Provide the [X, Y] coordinate of the cell's center where the given text is located.  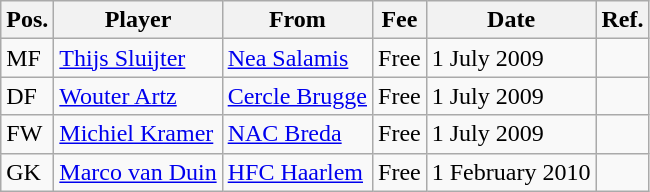
Marco van Duin [138, 172]
Date [511, 20]
Fee [400, 20]
GK [28, 172]
From [297, 20]
Cercle Brugge [297, 96]
DF [28, 96]
HFC Haarlem [297, 172]
Wouter Artz [138, 96]
Pos. [28, 20]
Nea Salamis [297, 58]
Player [138, 20]
Michiel Kramer [138, 134]
NAC Breda [297, 134]
1 February 2010 [511, 172]
Ref. [622, 20]
Thijs Sluijter [138, 58]
MF [28, 58]
FW [28, 134]
